Search for the cell housing the specified text and yield its (X, Y) center coordinate. 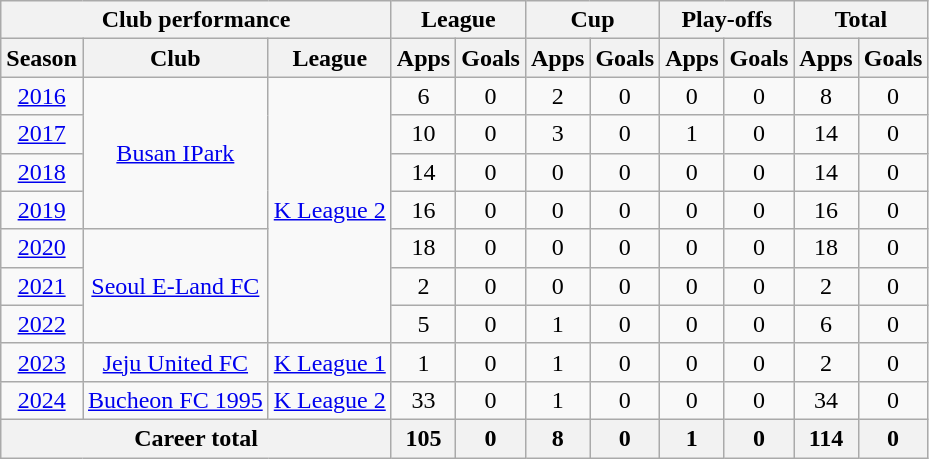
Career total (196, 438)
33 (423, 400)
Club (175, 58)
114 (826, 438)
34 (826, 400)
2021 (42, 286)
K League 1 (330, 362)
3 (557, 134)
2023 (42, 362)
2020 (42, 248)
2016 (42, 96)
Club performance (196, 20)
Busan IPark (175, 153)
Bucheon FC 1995 (175, 400)
2017 (42, 134)
10 (423, 134)
5 (423, 324)
Play-offs (727, 20)
2019 (42, 210)
Jeju United FC (175, 362)
Season (42, 58)
Cup (592, 20)
Seoul E-Land FC (175, 286)
2024 (42, 400)
Total (861, 20)
2018 (42, 172)
2022 (42, 324)
105 (423, 438)
